Search for the cell housing the specified text and yield its (x, y) center coordinate. 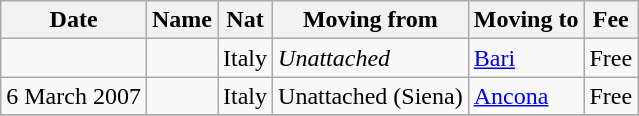
Date (74, 20)
Moving from (371, 20)
Unattached (371, 58)
Ancona (526, 96)
Unattached (Siena) (371, 96)
Moving to (526, 20)
Name (182, 20)
6 March 2007 (74, 96)
Bari (526, 58)
Nat (246, 20)
Fee (611, 20)
